Capture the cell that displays the provided text and extract its [x, y] central coordinate. 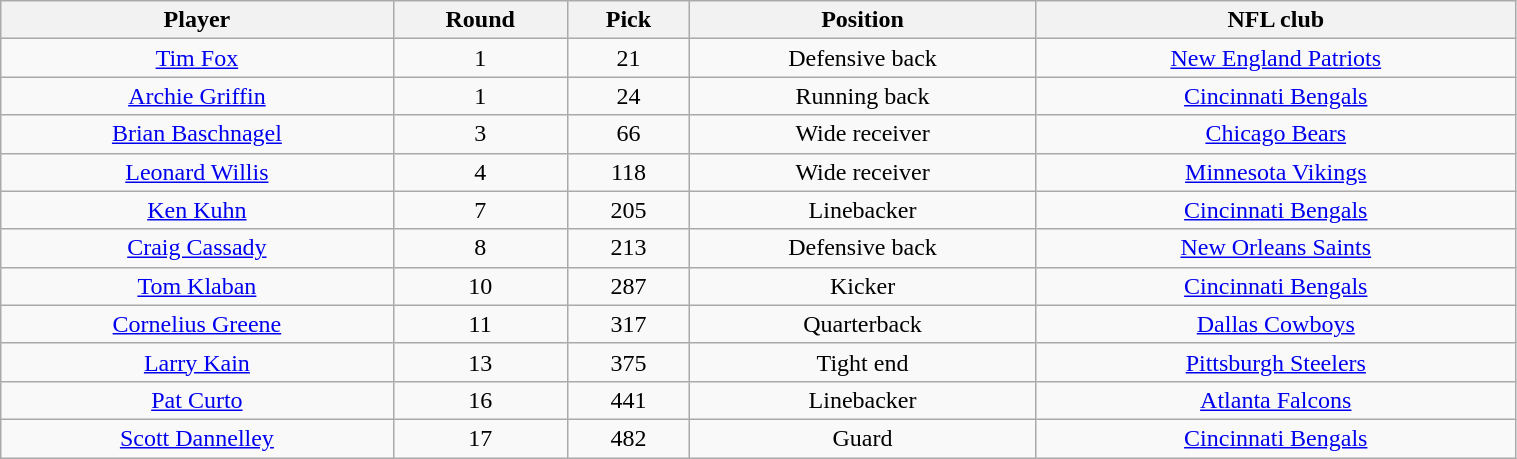
Brian Baschnagel [197, 134]
7 [480, 210]
Pittsburgh Steelers [1276, 362]
11 [480, 324]
317 [628, 324]
21 [628, 58]
Larry Kain [197, 362]
Tom Klaban [197, 286]
441 [628, 400]
205 [628, 210]
Tim Fox [197, 58]
Scott Dannelley [197, 438]
Leonard Willis [197, 172]
13 [480, 362]
10 [480, 286]
Quarterback [863, 324]
Cornelius Greene [197, 324]
16 [480, 400]
Guard [863, 438]
Minnesota Vikings [1276, 172]
287 [628, 286]
Kicker [863, 286]
482 [628, 438]
Position [863, 20]
Round [480, 20]
Craig Cassady [197, 248]
Pick [628, 20]
Chicago Bears [1276, 134]
118 [628, 172]
213 [628, 248]
Archie Griffin [197, 96]
17 [480, 438]
66 [628, 134]
New England Patriots [1276, 58]
4 [480, 172]
NFL club [1276, 20]
375 [628, 362]
3 [480, 134]
Tight end [863, 362]
24 [628, 96]
8 [480, 248]
Pat Curto [197, 400]
Ken Kuhn [197, 210]
Atlanta Falcons [1276, 400]
Dallas Cowboys [1276, 324]
Running back [863, 96]
Player [197, 20]
New Orleans Saints [1276, 248]
